Return [X, Y] of the center of cell containing provided text 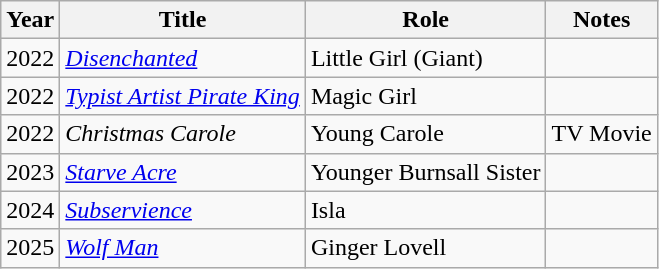
Christmas Carole [183, 134]
Little Girl (Giant) [426, 58]
Starve Acre [183, 172]
Year [30, 20]
2025 [30, 248]
Isla [426, 210]
Disenchanted [183, 58]
Subservience [183, 210]
Title [183, 20]
Wolf Man [183, 248]
Typist Artist Pirate King [183, 96]
Ginger Lovell [426, 248]
Young Carole [426, 134]
TV Movie [602, 134]
Magic Girl [426, 96]
Younger Burnsall Sister [426, 172]
Role [426, 20]
2024 [30, 210]
2023 [30, 172]
Notes [602, 20]
